Pinpoint the cell where the given text exists, returning its [X, Y] midpoint coordinate. 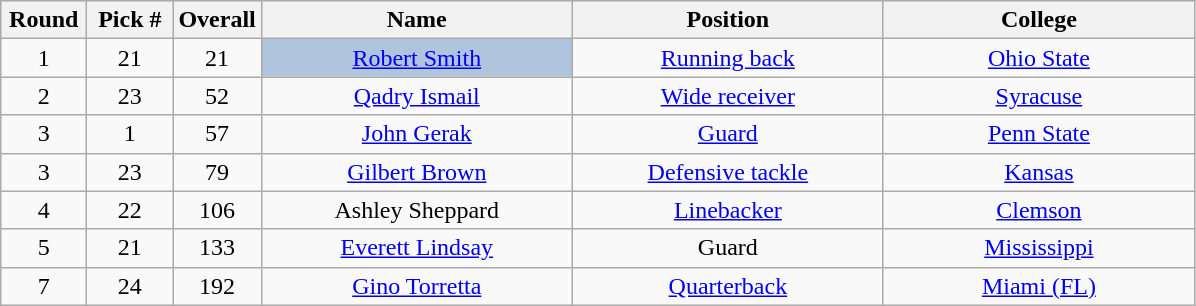
Gilbert Brown [416, 172]
5 [44, 248]
Wide receiver [728, 96]
Position [728, 20]
Running back [728, 58]
Ohio State [1038, 58]
Quarterback [728, 286]
Clemson [1038, 210]
7 [44, 286]
Kansas [1038, 172]
Robert Smith [416, 58]
4 [44, 210]
133 [217, 248]
Defensive tackle [728, 172]
Name [416, 20]
Syracuse [1038, 96]
College [1038, 20]
John Gerak [416, 134]
Round [44, 20]
22 [130, 210]
106 [217, 210]
Linebacker [728, 210]
Ashley Sheppard [416, 210]
Overall [217, 20]
79 [217, 172]
2 [44, 96]
Pick # [130, 20]
Miami (FL) [1038, 286]
Penn State [1038, 134]
Mississippi [1038, 248]
24 [130, 286]
Everett Lindsay [416, 248]
Gino Torretta [416, 286]
57 [217, 134]
52 [217, 96]
192 [217, 286]
Qadry Ismail [416, 96]
